Extract the [X, Y] coordinate from the center of the cell holding the provided text.  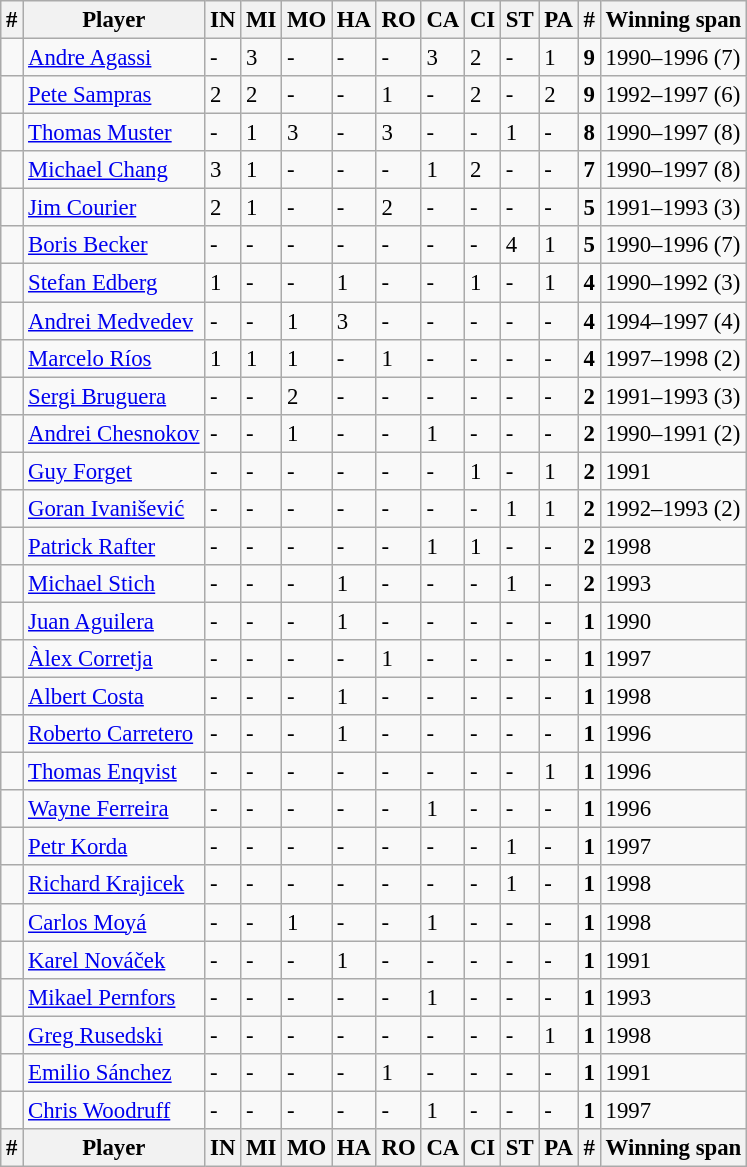
Jim Courier [114, 208]
1992–1997 (6) [673, 95]
Albert Costa [114, 697]
Michael Stich [114, 584]
1990–1991 (2) [673, 433]
8 [589, 133]
Marcelo Ríos [114, 358]
Pete Sampras [114, 95]
Emilio Sánchez [114, 1073]
1997–1998 (2) [673, 358]
Andrei Chesnokov [114, 433]
Andre Agassi [114, 58]
Guy Forget [114, 471]
Carlos Moyá [114, 922]
Andrei Medvedev [114, 321]
Mikael Pernfors [114, 997]
1990–1992 (3) [673, 283]
Patrick Rafter [114, 546]
7 [589, 170]
Sergi Bruguera [114, 396]
1992–1993 (2) [673, 509]
Petr Korda [114, 847]
Karel Nováček [114, 960]
Richard Krajicek [114, 885]
Greg Rusedski [114, 1035]
Michael Chang [114, 170]
Roberto Carretero [114, 734]
Chris Woodruff [114, 1110]
Àlex Corretja [114, 659]
1990 [673, 621]
Juan Aguilera [114, 621]
Goran Ivanišević [114, 509]
Wayne Ferreira [114, 809]
1994–1997 (4) [673, 321]
Stefan Edberg [114, 283]
Boris Becker [114, 245]
Thomas Muster [114, 133]
Thomas Enqvist [114, 772]
